Find where the given text appears and provide that cell's center as (X, Y) coordinate. 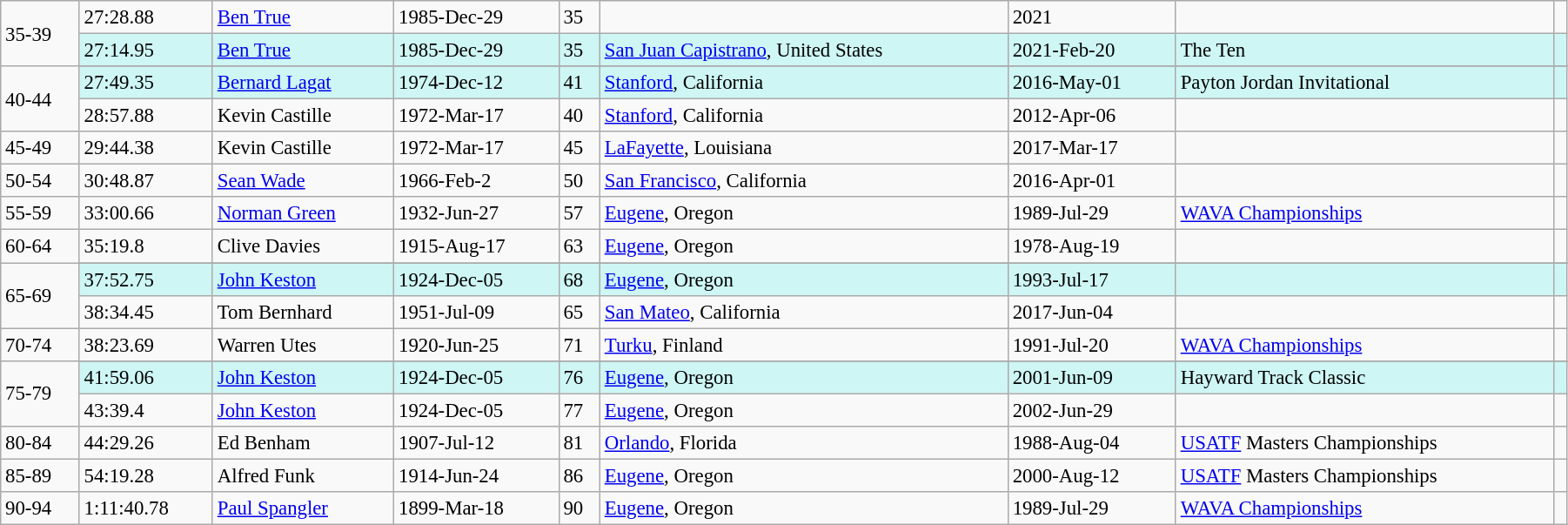
2021-Feb-20 (1091, 50)
30:48.87 (146, 181)
Ed Benham (303, 443)
Orlando, Florida (804, 443)
1899-Mar-18 (477, 508)
50 (580, 181)
75-79 (40, 394)
86 (580, 475)
Hayward Track Classic (1364, 377)
65 (580, 312)
28:57.88 (146, 116)
2017-Jun-04 (1091, 312)
29:44.38 (146, 148)
41:59.06 (146, 377)
San Mateo, California (804, 312)
2021 (1091, 17)
45 (580, 148)
90-94 (40, 508)
Payton Jordan Invitational (1364, 83)
2016-Apr-01 (1091, 181)
2001-Jun-09 (1091, 377)
68 (580, 279)
63 (580, 246)
2002-Jun-29 (1091, 410)
1920-Jun-25 (477, 345)
1991-Jul-20 (1091, 345)
38:34.45 (146, 312)
38:23.69 (146, 345)
60-64 (40, 246)
55-59 (40, 213)
Warren Utes (303, 345)
1915-Aug-17 (477, 246)
Clive Davies (303, 246)
1988-Aug-04 (1091, 443)
44:29.26 (146, 443)
33:00.66 (146, 213)
Paul Spangler (303, 508)
2016-May-01 (1091, 83)
1932-Jun-27 (477, 213)
Tom Bernhard (303, 312)
35-39 (40, 33)
81 (580, 443)
45-49 (40, 148)
San Francisco, California (804, 181)
1:11:40.78 (146, 508)
2012-Apr-06 (1091, 116)
1974-Dec-12 (477, 83)
27:49.35 (146, 83)
2017-Mar-17 (1091, 148)
1907-Jul-12 (477, 443)
37:52.75 (146, 279)
Sean Wade (303, 181)
2000-Aug-12 (1091, 475)
85-89 (40, 475)
LaFayette, Louisiana (804, 148)
Alfred Funk (303, 475)
76 (580, 377)
40-44 (40, 99)
27:14.95 (146, 50)
1966-Feb-2 (477, 181)
The Ten (1364, 50)
27:28.88 (146, 17)
43:39.4 (146, 410)
1951-Jul-09 (477, 312)
77 (580, 410)
90 (580, 508)
80-84 (40, 443)
1914-Jun-24 (477, 475)
71 (580, 345)
San Juan Capistrano, United States (804, 50)
35:19.8 (146, 246)
65-69 (40, 296)
1978-Aug-19 (1091, 246)
Turku, Finland (804, 345)
Bernard Lagat (303, 83)
1993-Jul-17 (1091, 279)
Norman Green (303, 213)
40 (580, 116)
54:19.28 (146, 475)
50-54 (40, 181)
57 (580, 213)
41 (580, 83)
70-74 (40, 345)
